Return (x, y) of the center of cell containing provided text 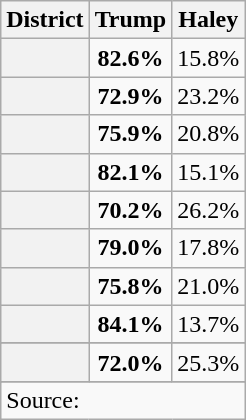
75.8% (130, 286)
79.0% (130, 248)
District (45, 20)
21.0% (208, 286)
Haley (208, 20)
15.8% (208, 58)
17.8% (208, 248)
82.1% (130, 172)
25.3% (208, 362)
23.2% (208, 96)
72.0% (130, 362)
84.1% (130, 324)
Source: (123, 400)
26.2% (208, 210)
13.7% (208, 324)
75.9% (130, 134)
20.8% (208, 134)
Trump (130, 20)
70.2% (130, 210)
82.6% (130, 58)
72.9% (130, 96)
15.1% (208, 172)
